Identify which cell holds the provided text, then report its [x, y] central coordinate. 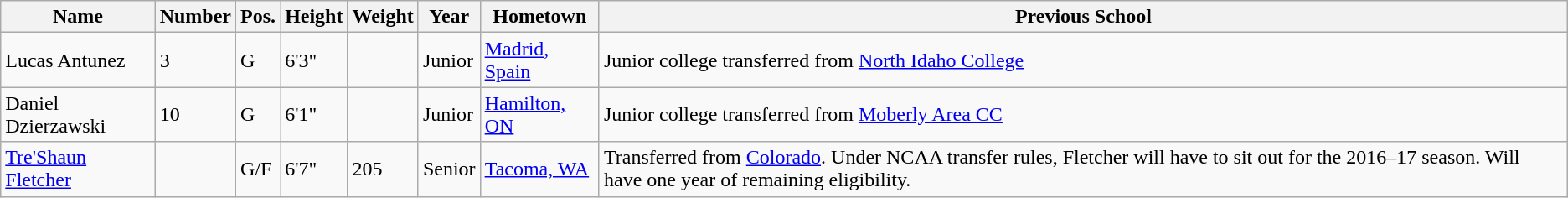
6'7" [314, 169]
Junior college transferred from North Idaho College [1083, 60]
Hometown [539, 17]
10 [195, 114]
3 [195, 60]
G/F [258, 169]
Pos. [258, 17]
Number [195, 17]
Lucas Antunez [78, 60]
Madrid, Spain [539, 60]
Height [314, 17]
Tacoma, WA [539, 169]
Senior [449, 169]
6'3" [314, 60]
Previous School [1083, 17]
Name [78, 17]
Weight [383, 17]
Tre'Shaun Fletcher [78, 169]
Hamilton, ON [539, 114]
Year [449, 17]
205 [383, 169]
6'1" [314, 114]
Daniel Dzierzawski [78, 114]
Junior college transferred from Moberly Area CC [1083, 114]
